Return the (X, Y) coordinate for the center point of the cell that contains the specified text.  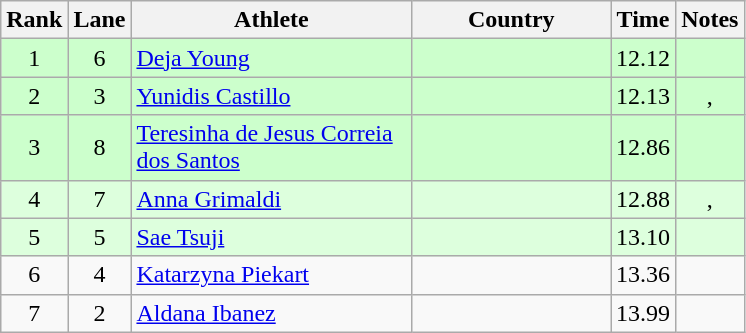
Athlete (272, 20)
Time (644, 20)
Yunidis Castillo (272, 96)
12.13 (644, 96)
12.88 (644, 199)
Katarzyna Piekart (272, 275)
12.12 (644, 58)
13.36 (644, 275)
Rank (34, 20)
Sae Tsuji (272, 237)
Country (512, 20)
Anna Grimaldi (272, 199)
13.99 (644, 313)
1 (34, 58)
Teresinha de Jesus Correia dos Santos (272, 148)
Notes (710, 20)
Aldana Ibanez (272, 313)
13.10 (644, 237)
8 (100, 148)
Deja Young (272, 58)
12.86 (644, 148)
Lane (100, 20)
